Return the (x, y) coordinate for the center point of the cell that contains the specified text.  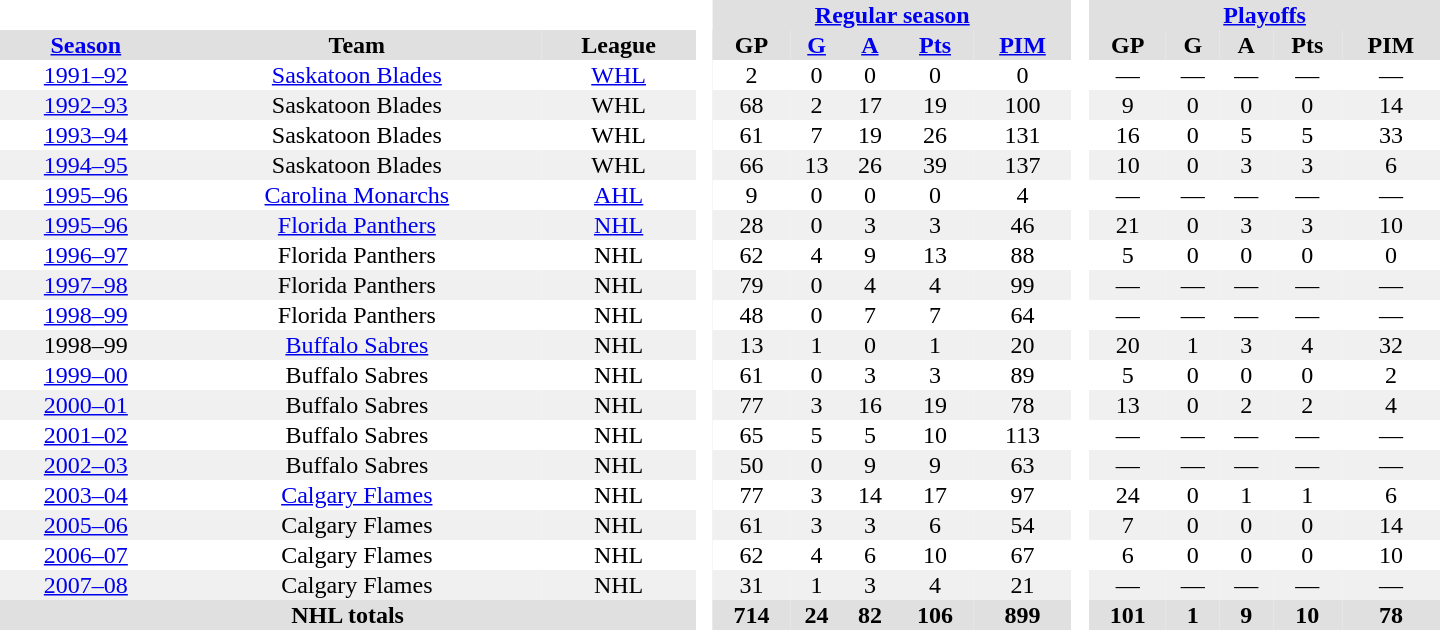
39 (936, 165)
67 (1023, 555)
32 (1391, 345)
33 (1391, 135)
2002–03 (86, 465)
2007–08 (86, 585)
2000–01 (86, 405)
63 (1023, 465)
2006–07 (86, 555)
100 (1023, 105)
66 (752, 165)
54 (1023, 525)
89 (1023, 375)
1991–92 (86, 75)
79 (752, 285)
Season (86, 45)
64 (1023, 315)
League (618, 45)
1993–94 (86, 135)
1996–97 (86, 255)
113 (1023, 435)
Regular season (892, 15)
899 (1023, 615)
97 (1023, 495)
82 (870, 615)
714 (752, 615)
99 (1023, 285)
2005–06 (86, 525)
NHL totals (348, 615)
46 (1023, 225)
28 (752, 225)
2003–04 (86, 495)
1999–00 (86, 375)
50 (752, 465)
2001–02 (86, 435)
68 (752, 105)
131 (1023, 135)
Carolina Monarchs (357, 195)
48 (752, 315)
88 (1023, 255)
65 (752, 435)
1994–95 (86, 165)
106 (936, 615)
101 (1128, 615)
31 (752, 585)
AHL (618, 195)
1992–93 (86, 105)
1997–98 (86, 285)
Playoffs (1264, 15)
Team (357, 45)
137 (1023, 165)
